Identify which cell holds the provided text, then report its [x, y] central coordinate. 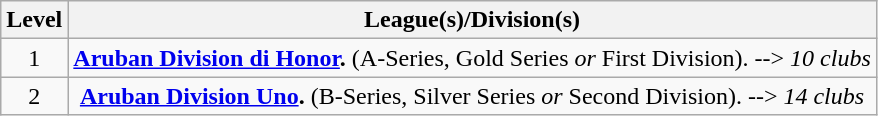
Level [34, 20]
League(s)/Division(s) [472, 20]
Aruban Division Uno. (B-Series, Silver Series or Second Division). --> 14 clubs [472, 96]
1 [34, 58]
2 [34, 96]
Aruban Division di Honor. (A-Series, Gold Series or First Division). --> 10 clubs [472, 58]
